Pinpoint the cell where the given text exists, returning its [X, Y] midpoint coordinate. 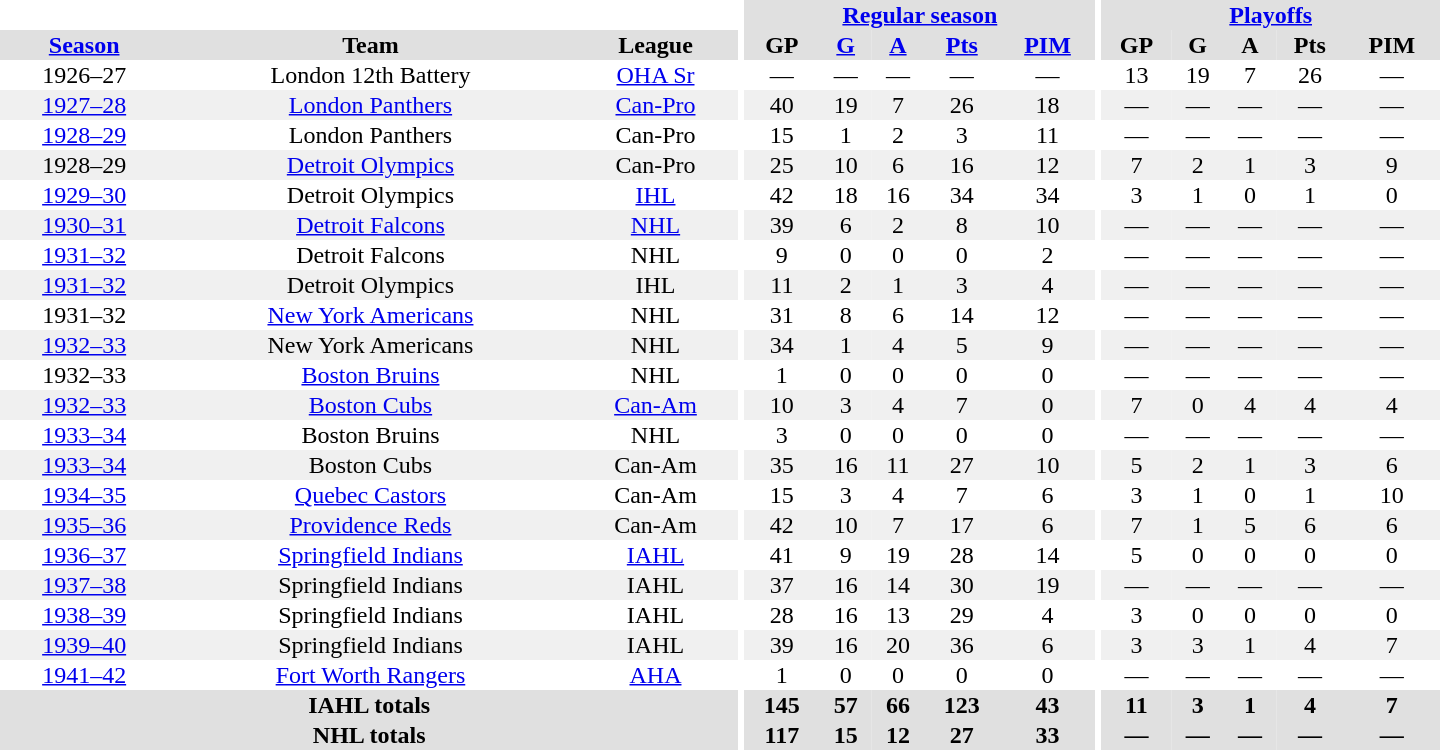
1927–28 [84, 105]
145 [782, 705]
Providence Reds [370, 525]
1937–38 [84, 585]
AHA [656, 675]
1930–31 [84, 225]
1936–37 [84, 555]
Season [84, 45]
35 [782, 465]
Playoffs [1270, 15]
1939–40 [84, 645]
123 [962, 705]
1929–30 [84, 195]
Quebec Castors [370, 495]
London 12th Battery [370, 75]
NHL totals [369, 735]
17 [962, 525]
31 [782, 315]
43 [1047, 705]
1926–27 [84, 75]
Fort Worth Rangers [370, 675]
20 [898, 645]
29 [962, 615]
IAHL totals [369, 705]
1941–42 [84, 675]
33 [1047, 735]
57 [846, 705]
25 [782, 165]
Team [370, 45]
1935–36 [84, 525]
League [656, 45]
40 [782, 105]
36 [962, 645]
37 [782, 585]
OHA Sr [656, 75]
117 [782, 735]
1934–35 [84, 495]
1938–39 [84, 615]
41 [782, 555]
30 [962, 585]
66 [898, 705]
Regular season [920, 15]
